Pinpoint the cell where the given text exists, returning its (X, Y) midpoint coordinate. 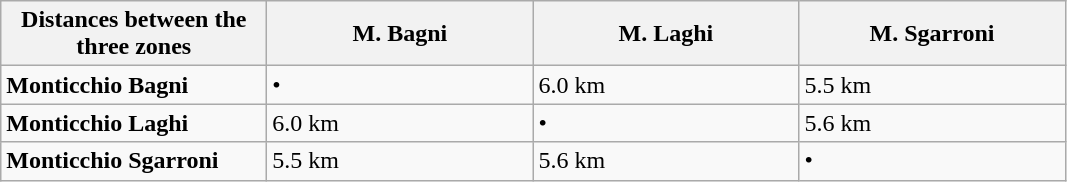
M. Laghi (666, 34)
M. Bagni (400, 34)
Monticchio Sgarroni (134, 161)
M. Sgarroni (932, 34)
Monticchio Bagni (134, 85)
Distances between the three zones (134, 34)
Monticchio Laghi (134, 123)
